For the text-containing cell, return its midpoint in [X, Y] coordinate format. 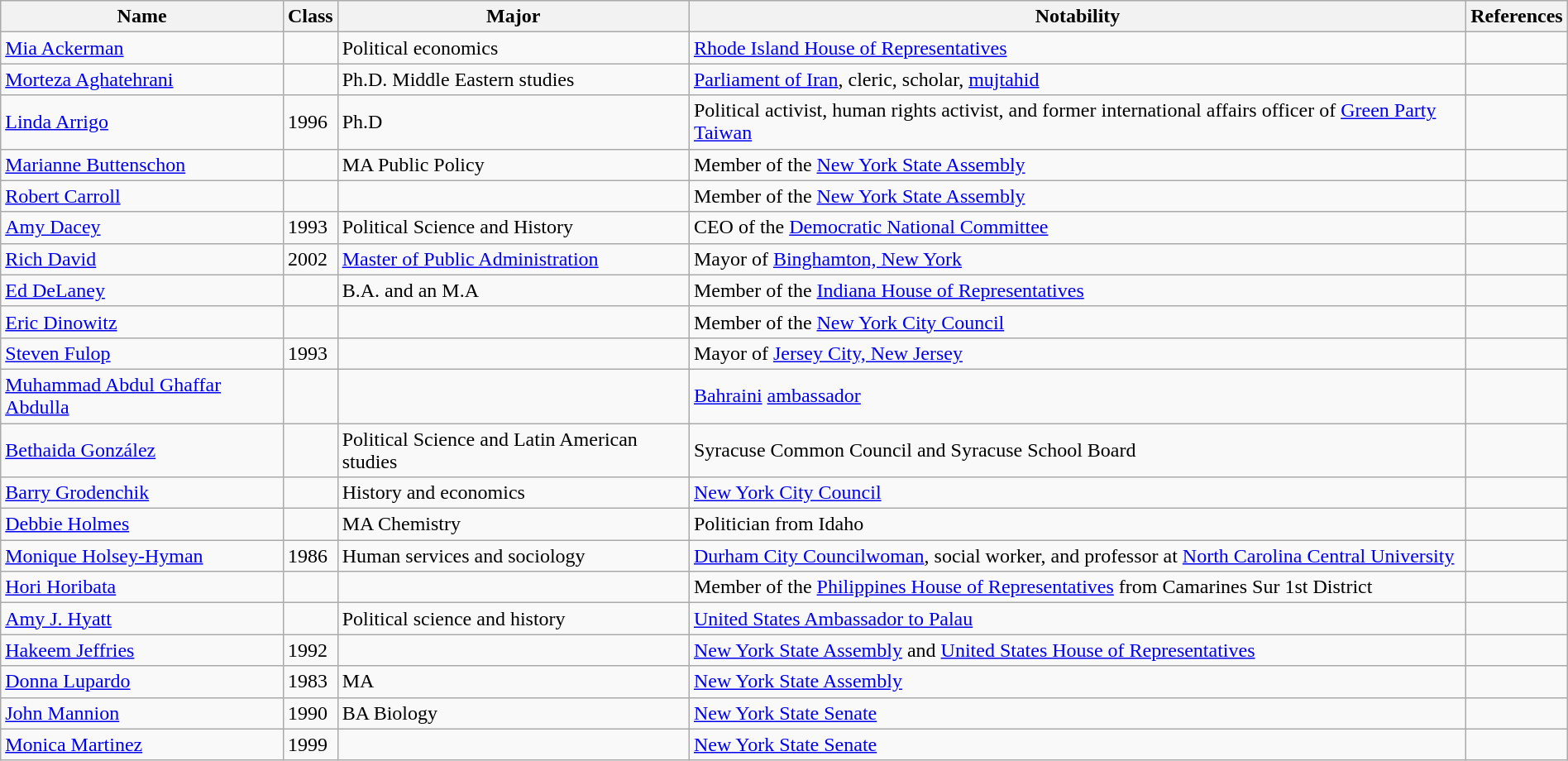
1996 [310, 122]
Master of Public Administration [513, 259]
Ph.D. Middle Eastern studies [513, 79]
References [1517, 17]
Debbie Holmes [142, 524]
Linda Arrigo [142, 122]
1990 [310, 713]
Rich David [142, 259]
Mayor of Binghamton, New York [1077, 259]
Ph.D [513, 122]
2002 [310, 259]
Parliament of Iran, cleric, scholar, mujtahid [1077, 79]
Barry Grodenchik [142, 493]
1983 [310, 682]
Political economics [513, 48]
Marianne Buttenschon [142, 165]
B.A. and an M.A [513, 290]
MA Public Policy [513, 165]
Morteza Aghatehrani [142, 79]
Political science and history [513, 619]
Syracuse Common Council and Syracuse School Board [1077, 450]
Member of the Indiana House of Representatives [1077, 290]
Major [513, 17]
Bahraini ambassador [1077, 395]
Hori Horibata [142, 587]
Mayor of Jersey City, New Jersey [1077, 353]
Amy J. Hyatt [142, 619]
Eric Dinowitz [142, 322]
United States Ambassador to Palau [1077, 619]
Human services and sociology [513, 556]
Rhode Island House of Representatives [1077, 48]
Donna Lupardo [142, 682]
New York City Council [1077, 493]
History and economics [513, 493]
John Mannion [142, 713]
Steven Fulop [142, 353]
Member of the New York City Council [1077, 322]
BA Biology [513, 713]
New York State Assembly [1077, 682]
Monique Holsey-Hyman [142, 556]
New York State Assembly and United States House of Representatives [1077, 650]
Politician from Idaho [1077, 524]
Political Science and Latin American studies [513, 450]
Mia Ackerman [142, 48]
Robert Carroll [142, 196]
Political Science and History [513, 227]
1992 [310, 650]
Bethaida González [142, 450]
Class [310, 17]
Notability [1077, 17]
Monica Martinez [142, 744]
Name [142, 17]
Muhammad Abdul Ghaffar Abdulla [142, 395]
Amy Dacey [142, 227]
Hakeem Jeffries [142, 650]
1986 [310, 556]
MA [513, 682]
1999 [310, 744]
Durham City Councilwoman, social worker, and professor at North Carolina Central University [1077, 556]
CEO of the Democratic National Committee [1077, 227]
MA Chemistry [513, 524]
Ed DeLaney [142, 290]
Member of the Philippines House of Representatives from Camarines Sur 1st District [1077, 587]
Political activist, human rights activist, and former international affairs officer of Green Party Taiwan [1077, 122]
